Output the (X, Y) coordinate of the center of the cell containing the given text.  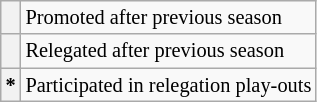
Relegated after previous season (169, 51)
Participated in relegation play-outs (169, 85)
* (11, 85)
Promoted after previous season (169, 17)
